Output the (X, Y) coordinate of the center of the cell containing the given text.  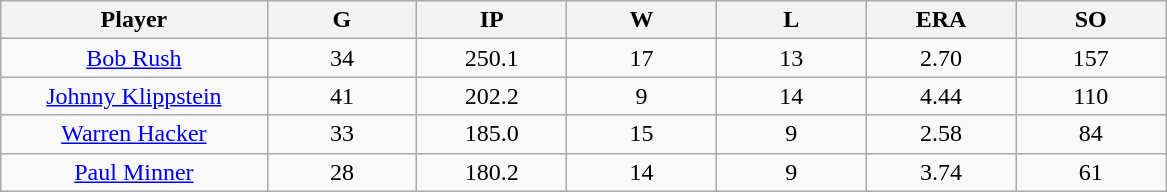
Bob Rush (134, 58)
SO (1091, 20)
157 (1091, 58)
41 (342, 96)
84 (1091, 134)
Paul Minner (134, 172)
Player (134, 20)
17 (642, 58)
250.1 (492, 58)
15 (642, 134)
28 (342, 172)
34 (342, 58)
3.74 (941, 172)
2.58 (941, 134)
33 (342, 134)
185.0 (492, 134)
110 (1091, 96)
Warren Hacker (134, 134)
W (642, 20)
G (342, 20)
2.70 (941, 58)
Johnny Klippstein (134, 96)
180.2 (492, 172)
202.2 (492, 96)
L (791, 20)
ERA (941, 20)
IP (492, 20)
61 (1091, 172)
4.44 (941, 96)
13 (791, 58)
